Capture the cell that displays the provided text and extract its (X, Y) central coordinate. 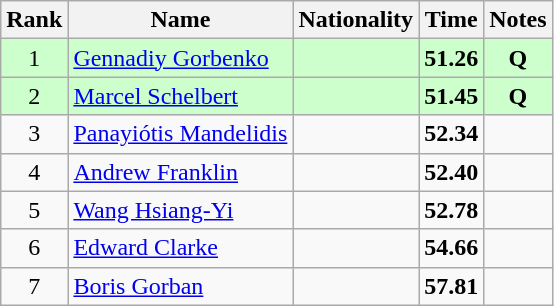
1 (34, 58)
7 (34, 286)
Time (452, 20)
Notes (518, 20)
51.45 (452, 96)
52.78 (452, 210)
51.26 (452, 58)
Wang Hsiang-Yi (180, 210)
Panayiótis Mandelidis (180, 134)
6 (34, 248)
Marcel Schelbert (180, 96)
Rank (34, 20)
Boris Gorban (180, 286)
2 (34, 96)
4 (34, 172)
54.66 (452, 248)
57.81 (452, 286)
52.34 (452, 134)
52.40 (452, 172)
Andrew Franklin (180, 172)
Nationality (356, 20)
Gennadiy Gorbenko (180, 58)
3 (34, 134)
Edward Clarke (180, 248)
Name (180, 20)
5 (34, 210)
